Scan for the cell matching the given text and deliver its (X, Y) coordinate at center. 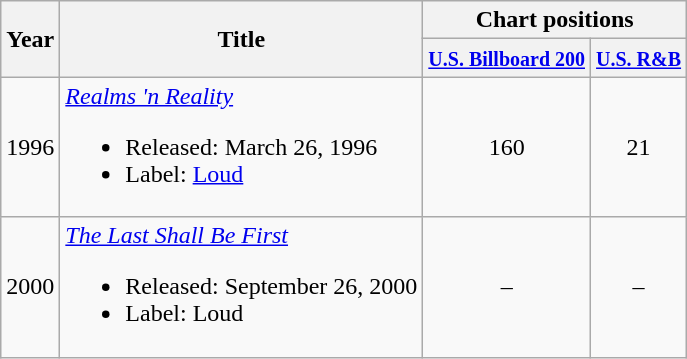
Year (30, 39)
21 (639, 147)
Chart positions (555, 20)
U.S. Billboard 200 (507, 58)
Title (242, 39)
The Last Shall Be FirstReleased: September 26, 2000Label: Loud (242, 287)
160 (507, 147)
2000 (30, 287)
U.S. R&B (639, 58)
1996 (30, 147)
Realms 'n RealityReleased: March 26, 1996Label: Loud (242, 147)
